Output the (x, y) coordinate of the center of the cell containing the given text.  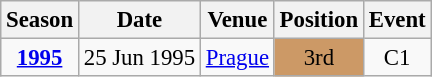
Date (139, 20)
Prague (237, 58)
1995 (40, 58)
C1 (397, 58)
25 Jun 1995 (139, 58)
3rd (318, 58)
Venue (237, 20)
Event (397, 20)
Position (318, 20)
Season (40, 20)
